Pinpoint the cell where the given text exists, returning its (X, Y) midpoint coordinate. 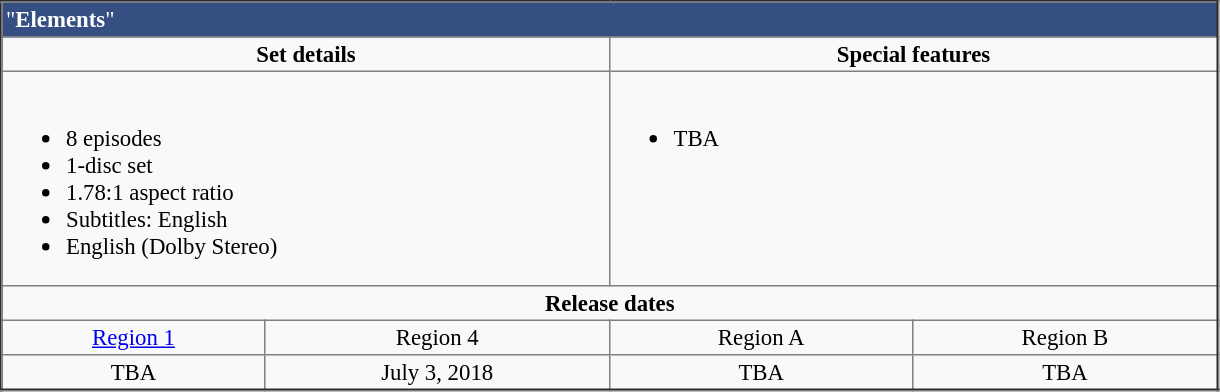
Set details (306, 54)
Region 1 (134, 338)
"Elements" (610, 20)
Region B (1066, 338)
Release dates (610, 303)
8 episodes1-disc set1.78:1 aspect ratioSubtitles: EnglishEnglish (Dolby Stereo) (306, 178)
Region A (762, 338)
Special features (914, 54)
July 3, 2018 (438, 372)
Region 4 (438, 338)
